Determine the [X, Y] coordinate at the center of the cell enclosing the given text.  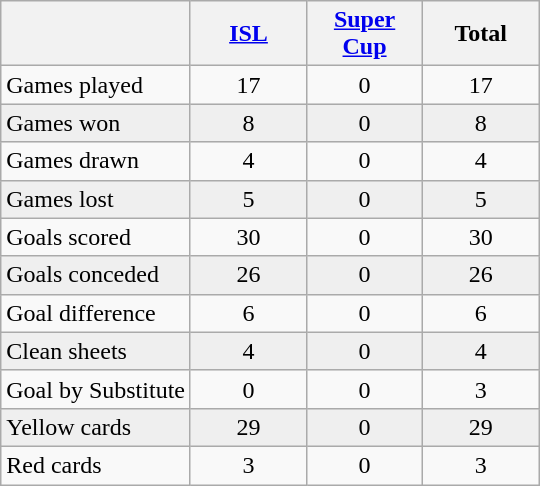
Goals scored [96, 237]
Games won [96, 123]
Goal difference [96, 313]
Total [481, 34]
Goal by Substitute [96, 389]
Yellow cards [96, 427]
ISL [248, 34]
Goals conceded [96, 275]
Games played [96, 85]
Super Cup [365, 34]
Clean sheets [96, 351]
Red cards [96, 465]
Games drawn [96, 161]
Games lost [96, 199]
